Output the [X, Y] coordinate of the center of the cell containing the given text.  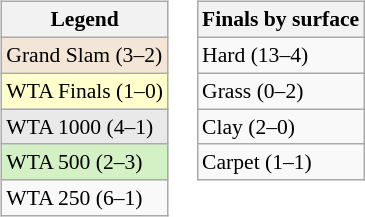
WTA Finals (1–0) [84, 91]
Finals by surface [280, 20]
WTA 250 (6–1) [84, 198]
Carpet (1–1) [280, 162]
Legend [84, 20]
Clay (2–0) [280, 127]
Hard (13–4) [280, 55]
Grass (0–2) [280, 91]
WTA 500 (2–3) [84, 162]
WTA 1000 (4–1) [84, 127]
Grand Slam (3–2) [84, 55]
